Extract the [X, Y] coordinate from the center of the cell holding the provided text.  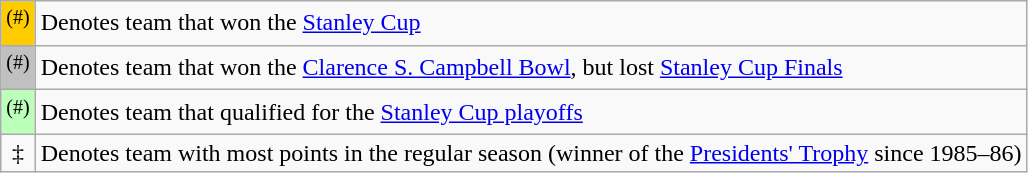
Denotes team that won the Clarence S. Campbell Bowl, but lost Stanley Cup Finals [531, 68]
Denotes team with most points in the regular season (winner of the Presidents' Trophy since 1985–86) [531, 153]
Denotes team that qualified for the Stanley Cup playoffs [531, 112]
Denotes team that won the Stanley Cup [531, 24]
‡ [18, 153]
